For the text-containing cell, return its midpoint in [X, Y] coordinate format. 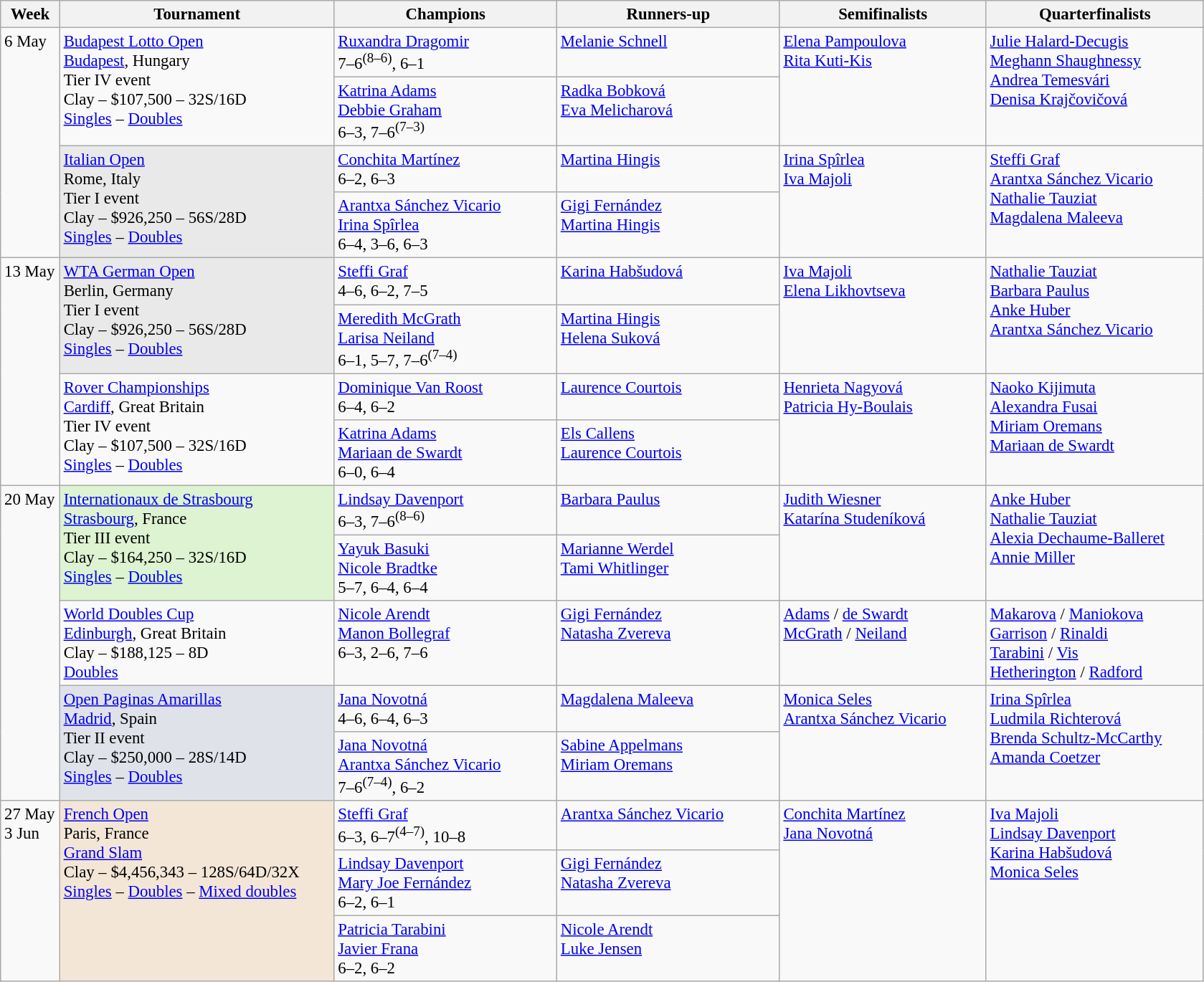
Irina Spîrlea Iva Majoli [883, 202]
Iva Majoli Elena Likhovtseva [883, 315]
13 May [30, 371]
Barbara Paulus [668, 510]
French Open Paris, FranceGrand SlamClay – $4,456,343 – 128S/64D/32XSingles – Doubles – Mixed doubles [196, 891]
Open Paginas Amarillas Madrid, SpainTier II eventClay – $250,000 – 28S/14DSingles – Doubles [196, 743]
Steffi Graf Arantxa Sánchez Vicario Nathalie Tauziat Magdalena Maleeva [1094, 202]
World Doubles Cup Edinburgh, Great BritainClay – $188,125 – 8DDoubles [196, 644]
Martina Hingis [668, 169]
Karina Habšudová [668, 281]
Nathalie Tauziat Barbara Paulus Anke Huber Arantxa Sánchez Vicario [1094, 315]
Elena Pampoulova Rita Kuti-Kis [883, 87]
Katrina Adams Mariaan de Swardt 6–0, 6–4 [446, 452]
Arantxa Sánchez Vicario [668, 826]
Tournament [196, 14]
Adams / de Swardt McGrath / Neiland [883, 644]
Champions [446, 14]
Monica Seles Arantxa Sánchez Vicario [883, 743]
Jana Novotná Arantxa Sánchez Vicario 7–6(7–4), 6–2 [446, 766]
Steffi Graf6–3, 6–7(4–7), 10–8 [446, 826]
Julie Halard-Decugis Meghann Shaughnessy Andrea Temesvári Denisa Krajčovičová [1094, 87]
Rover Championships Cardiff, Great BritainTier IV eventClay – $107,500 – 32S/16DSingles – Doubles [196, 429]
Italian Open Rome, ItalyTier I eventClay – $926,250 – 56S/28DSingles – Doubles [196, 202]
Gigi Fernández Martina Hingis [668, 225]
Dominique Van Roost6–4, 6–2 [446, 397]
Semifinalists [883, 14]
Steffi Graf4–6, 6–2, 7–5 [446, 281]
Lindsay Davenport Mary Joe Fernández 6–2, 6–1 [446, 883]
Lindsay Davenport6–3, 7–6(8–6) [446, 510]
Nicole Arendt Luke Jensen [668, 949]
Internationaux de Strasbourg Strasbourg, FranceTier III eventClay – $164,250 – 32S/16DSingles – Doubles [196, 543]
Radka Bobková Eva Melicharová [668, 112]
Melanie Schnell [668, 53]
Jana Novotná4–6, 6–4, 6–3 [446, 708]
Irina Spîrlea Ludmila Richterová Brenda Schultz-McCarthy Amanda Coetzer [1094, 743]
Ruxandra Dragomir7–6(8–6), 6–1 [446, 53]
Els Callens Laurence Courtois [668, 452]
Martina Hingis Helena Suková [668, 339]
Laurence Courtois [668, 397]
WTA German Open Berlin, GermanyTier I eventClay – $926,250 – 56S/28DSingles – Doubles [196, 315]
Henrieta Nagyová Patricia Hy-Boulais [883, 429]
Marianne Werdel Tami Whitlinger [668, 568]
Iva Majoli Lindsay Davenport Karina Habšudová Monica Seles [1094, 891]
20 May [30, 643]
Nicole Arendt Manon Bollegraf6–3, 2–6, 7–6 [446, 644]
27 May3 Jun [30, 891]
Makarova / Maniokova Garrison / Rinaldi Tarabini / Vis Hetherington / Radford [1094, 644]
Conchita Martínez Jana Novotná [883, 891]
Budapest Lotto Open Budapest, HungaryTier IV eventClay – $107,500 – 32S/16DSingles – Doubles [196, 87]
6 May [30, 143]
Patricia Tarabini Javier Frana6–2, 6–2 [446, 949]
Conchita Martínez6–2, 6–3 [446, 169]
Anke Huber Nathalie Tauziat Alexia Dechaume-Balleret Annie Miller [1094, 543]
Arantxa Sánchez Vicario Irina Spîrlea 6–4, 3–6, 6–3 [446, 225]
Katrina Adams Debbie Graham 6–3, 7–6(7–3) [446, 112]
Runners-up [668, 14]
Magdalena Maleeva [668, 708]
Week [30, 14]
Naoko Kijimuta Alexandra Fusai Miriam Oremans Mariaan de Swardt [1094, 429]
Sabine Appelmans Miriam Oremans [668, 766]
Quarterfinalists [1094, 14]
Meredith McGrath Larisa Neiland 6–1, 5–7, 7–6(7–4) [446, 339]
Judith Wiesner Katarína Studeníková [883, 543]
Yayuk Basuki Nicole Bradtke 5–7, 6–4, 6–4 [446, 568]
